Provide the (x, y) coordinate of the cell's center where the given text is located.  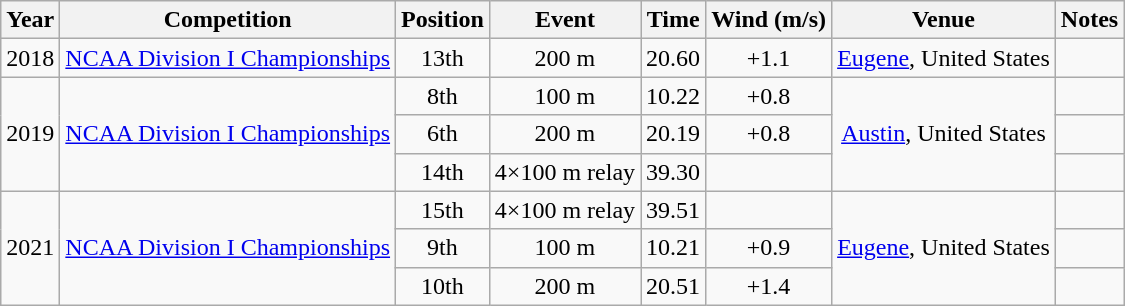
2018 (30, 58)
10.21 (674, 248)
Competition (228, 20)
Venue (944, 20)
13th (443, 58)
+1.1 (769, 58)
Wind (m/s) (769, 20)
Notes (1089, 20)
Austin, United States (944, 134)
39.51 (674, 210)
14th (443, 172)
15th (443, 210)
20.19 (674, 134)
10th (443, 286)
9th (443, 248)
+1.4 (769, 286)
Time (674, 20)
2021 (30, 248)
8th (443, 96)
Position (443, 20)
20.60 (674, 58)
Year (30, 20)
39.30 (674, 172)
10.22 (674, 96)
2019 (30, 134)
Event (564, 20)
+0.9 (769, 248)
6th (443, 134)
20.51 (674, 286)
